Scan for the cell matching the given text and deliver its [X, Y] coordinate at center. 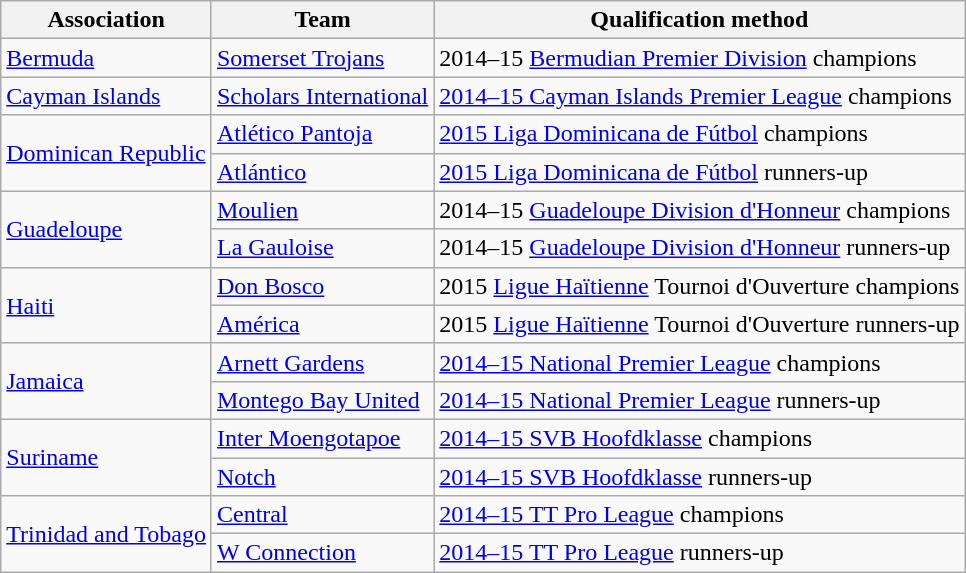
2014–15 TT Pro League runners-up [700, 553]
2014–15 Guadeloupe Division d'Honneur champions [700, 210]
Scholars International [322, 96]
Somerset Trojans [322, 58]
Moulien [322, 210]
2015 Liga Dominicana de Fútbol runners-up [700, 172]
América [322, 324]
La Gauloise [322, 248]
W Connection [322, 553]
Team [322, 20]
Dominican Republic [106, 153]
Guadeloupe [106, 229]
2015 Liga Dominicana de Fútbol champions [700, 134]
2014–15 National Premier League champions [700, 362]
2014–15 Bermudian Premier Division champions [700, 58]
Atlántico [322, 172]
2015 Ligue Haïtienne Tournoi d'Ouverture runners-up [700, 324]
Suriname [106, 457]
2014–15 SVB Hoofdklasse runners-up [700, 477]
Qualification method [700, 20]
Arnett Gardens [322, 362]
Association [106, 20]
2014–15 National Premier League runners-up [700, 400]
Cayman Islands [106, 96]
2014–15 SVB Hoofdklasse champions [700, 438]
2014–15 Cayman Islands Premier League champions [700, 96]
2014–15 Guadeloupe Division d'Honneur runners-up [700, 248]
2015 Ligue Haïtienne Tournoi d'Ouverture champions [700, 286]
Notch [322, 477]
Haiti [106, 305]
Central [322, 515]
Bermuda [106, 58]
2014–15 TT Pro League champions [700, 515]
Montego Bay United [322, 400]
Don Bosco [322, 286]
Trinidad and Tobago [106, 534]
Inter Moengotapoe [322, 438]
Jamaica [106, 381]
Atlético Pantoja [322, 134]
